Determine the (x, y) coordinate at the center of the cell enclosing the given text.  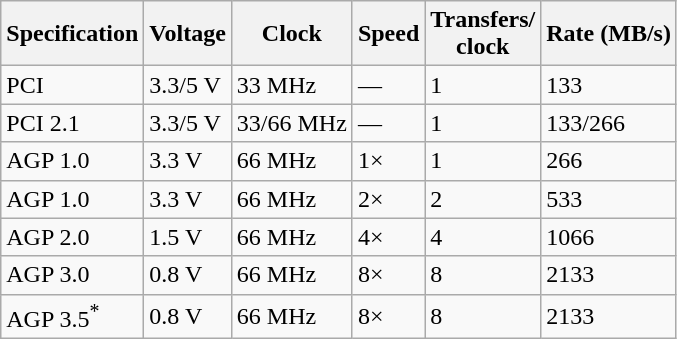
PCI (72, 85)
133/266 (609, 123)
2 (483, 199)
33/66 MHz (292, 123)
1066 (609, 237)
Specification (72, 34)
Clock (292, 34)
1× (388, 161)
2× (388, 199)
266 (609, 161)
1.5 V (188, 237)
Voltage (188, 34)
4 (483, 237)
PCI 2.1 (72, 123)
533 (609, 199)
133 (609, 85)
Speed (388, 34)
AGP 2.0 (72, 237)
Rate (MB/s) (609, 34)
AGP 3.0 (72, 275)
Transfers/clock (483, 34)
AGP 3.5* (72, 316)
33 MHz (292, 85)
4× (388, 237)
